Search for the cell housing the specified text and yield its (X, Y) center coordinate. 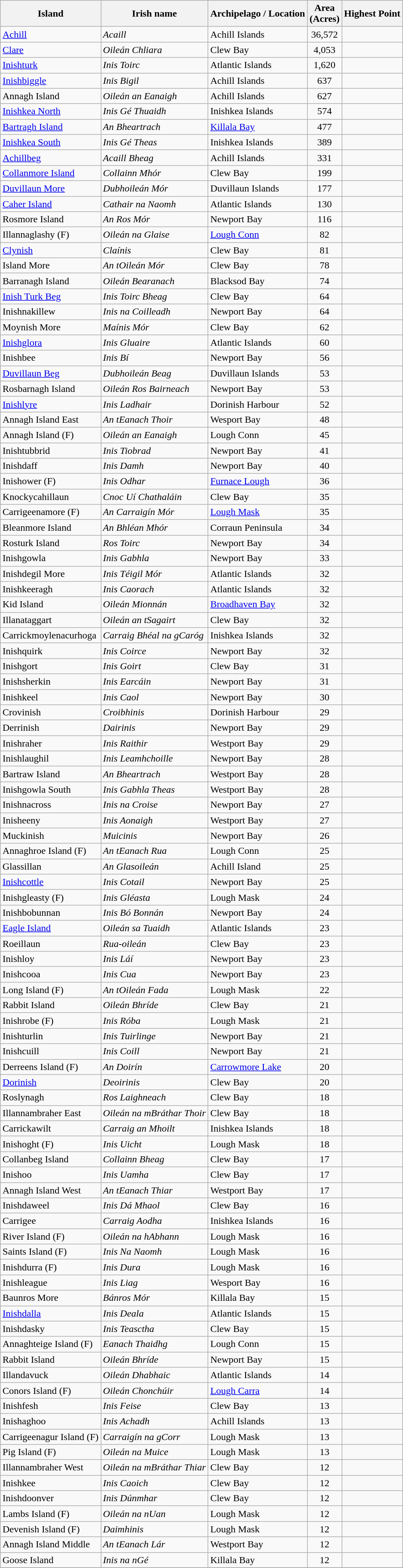
Inis Toirc Bheag (155, 296)
Inishfesh (51, 1406)
An Glasoileán (155, 866)
Moynish More (51, 327)
Inishkeel (51, 697)
Acaill (155, 34)
Inishcottle (51, 882)
Caher Island (51, 204)
Inishkea North (51, 111)
22 (325, 990)
Inis Caol (155, 697)
Dubhoileán Mór (155, 188)
Inis Coirce (155, 651)
Inis Raithir (155, 743)
Saints Island (F) (51, 1252)
Inis Róba (155, 1021)
An tOileán Mór (155, 266)
Oileán Ros Bairneach (155, 389)
Inis Caorach (155, 589)
Annagh Island West (51, 1190)
Furnace Lough (257, 481)
Island More (51, 266)
Inishoght (F) (51, 1144)
Collanmore Island (51, 173)
Inishloy (51, 959)
Annagh Island (51, 96)
Inis Cotail (155, 882)
Eagle Island (51, 928)
Daimhinis (155, 1529)
Conors Island (F) (51, 1390)
Carraig an Mhoilt (155, 1128)
Oileán na mBráthar Thiar (155, 1468)
Inishleague (51, 1283)
Inishgort (51, 666)
Inishlaughil (51, 759)
199 (325, 173)
Illannambraher West (51, 1468)
331 (325, 157)
Archipelago / Location (257, 14)
62 (325, 327)
Maínis Mór (155, 327)
26 (325, 836)
Inis Odhar (155, 481)
Highest Point (372, 14)
40 (325, 466)
Inishkea South (51, 142)
52 (325, 404)
Inishglora (51, 343)
45 (325, 435)
Corraun Peninsula (257, 528)
Inis Achadh (155, 1421)
Inishturk (51, 65)
116 (325, 219)
Annagh Island Middle (51, 1545)
Inis Tiobrad (155, 451)
Muckinish (51, 836)
Inishdoonver (51, 1498)
Annaghteige Island (F) (51, 1344)
1,620 (325, 65)
78 (325, 266)
Inis Feise (155, 1406)
Deoirinis (155, 1082)
Inis Dúnmhar (155, 1498)
An tEanach Thoir (155, 419)
Illannaglashy (F) (51, 235)
389 (325, 142)
Inishoo (51, 1174)
Knockycahillaun (51, 497)
Annagh Island (F) (51, 435)
An tOileán Fada (155, 990)
Cnoc Uí Chathaláin (155, 497)
Inis Láí (155, 959)
56 (325, 358)
Inishkee (51, 1483)
Collanbeg Island (51, 1159)
Inishsherkin (51, 681)
Lough Carra (257, 1390)
Carrickawilt (51, 1128)
Oileán na Muice (155, 1452)
Achillbeg (51, 157)
Inis Bí (155, 358)
Oileán na mBráthar Thoir (155, 1113)
Rosturk Island (51, 543)
Muicinis (155, 836)
An Carraigín Mór (155, 512)
Inis Damh (155, 466)
Inis Deala (155, 1313)
Inishdurra (F) (51, 1267)
Inishbee (51, 358)
74 (325, 281)
Inis Gé Theas (155, 142)
Carraigín na gCorr (155, 1437)
Glassillan (51, 866)
Achill (51, 34)
Claínis (155, 250)
Oileán Chliara (155, 50)
Inisheeny (51, 820)
627 (325, 96)
81 (325, 250)
Carrigee (51, 1221)
Bánros Mór (155, 1298)
Inis Goirt (155, 666)
Croibhinis (155, 713)
Oileán Chonchúir (155, 1390)
Inishcooa (51, 974)
Inis na Coilleadh (155, 312)
Inishnakillew (51, 312)
Barranagh Island (51, 281)
Collainn Bheag (155, 1159)
Inis Cua (155, 974)
Derrinish (51, 728)
48 (325, 419)
637 (325, 81)
Achill Island (257, 866)
Pig Island (F) (51, 1452)
An tEanach Lár (155, 1545)
Illanataggart (51, 620)
Inis Bó Bonnán (155, 913)
Area(Acres) (325, 14)
Crovinish (51, 713)
41 (325, 451)
Inishbobunnan (51, 913)
Inis Gé Thuaidh (155, 111)
Dairinis (155, 728)
Inis Dá Mhaol (155, 1206)
Oileán na hAbhann (155, 1236)
477 (325, 127)
Cathair na Naomh (155, 204)
Duvillaun Beg (51, 373)
33 (325, 558)
Inishnacross (51, 805)
Carrigeenagur Island (F) (51, 1437)
Illannambraher East (51, 1113)
Collainn Mhór (155, 173)
Duvillaun More (51, 188)
Oileán Bearanach (155, 281)
Inis Earcáin (155, 681)
Dubhoileán Beag (155, 373)
Rosbarnagh Island (51, 389)
Inishbiggle (51, 81)
Inis Gluaire (155, 343)
Blacksod Bay (257, 281)
Oileán na Glaise (155, 235)
Inis Uicht (155, 1144)
574 (325, 111)
Inis Teasctha (155, 1329)
Inis Leamhchoille (155, 759)
Illandavuck (51, 1375)
Inishraher (51, 743)
Carraig Aodha (155, 1221)
Carrickmoylenacurhoga (51, 635)
Inishdaweel (51, 1206)
Baunros More (51, 1298)
Inis Toirc (155, 65)
Oileán an tSagairt (155, 620)
Devenish Island (F) (51, 1529)
Inis Tuirlinge (155, 1036)
36,572 (325, 34)
Bartraw Island (51, 774)
An Doirín (155, 1067)
Inishquirk (51, 651)
Goose Island (51, 1560)
Long Island (F) (51, 990)
Bleanmore Island (51, 528)
Derreens Island (F) (51, 1067)
Inis Gléasta (155, 897)
Inishcuill (51, 1051)
Ros Toirc (155, 543)
Bartragh Island (51, 127)
177 (325, 188)
Oileán sa Tuaidh (155, 928)
An tEanach Thiar (155, 1190)
Island (51, 14)
Oileán na nUan (155, 1514)
Acaill Bheag (155, 157)
Inishdegil More (51, 574)
An Bhléan Mhór (155, 528)
130 (325, 204)
Carrowmore Lake (257, 1067)
Dorinish (51, 1082)
Inis Uamha (155, 1174)
Inis Liag (155, 1283)
Annagh Island East (51, 419)
Inishgleasty (F) (51, 897)
Oileán Mionnán (155, 604)
4,053 (325, 50)
Inishlyre (51, 404)
Carraig Bhéal na gCaróg (155, 635)
Inis Ladhair (155, 404)
Inishower (F) (51, 481)
Clare (51, 50)
Inis Aonaigh (155, 820)
Inis Bigil (155, 81)
Annaghroe Island (F) (51, 851)
Inis Téigil Mór (155, 574)
Inis Gabhla (155, 558)
60 (325, 343)
Inis na nGé (155, 1560)
Inishgowla South (51, 789)
Inishaghoo (51, 1421)
Rua-oileán (155, 944)
36 (325, 481)
Roslynagh (51, 1098)
Rosmore Island (51, 219)
Irish name (155, 14)
Carrigeenamore (F) (51, 512)
Lambs Island (F) (51, 1514)
Inish Turk Beg (51, 296)
Inis Na Naomh (155, 1252)
An tEanach Rua (155, 851)
Inis Caoich (155, 1483)
An Ros Mór (155, 219)
Oileán Dhabhaic (155, 1375)
Inishgowla (51, 558)
Clynish (51, 250)
Inishkeeragh (51, 589)
Roeillaun (51, 944)
Inishturlin (51, 1036)
Broadhaven Bay (257, 604)
Inis Gabhla Theas (155, 789)
Ros Laighneach (155, 1098)
Inis na Croise (155, 805)
30 (325, 697)
Kid Island (51, 604)
Inishdalla (51, 1313)
82 (325, 235)
Inishdasky (51, 1329)
Inishdaff (51, 466)
Inis Coill (155, 1051)
Inishrobe (F) (51, 1021)
River Island (F) (51, 1236)
Inis Dura (155, 1267)
Eanach Thaidhg (155, 1344)
Inishtubbrid (51, 451)
